Locate the cell with the specified text and output its (X, Y) center coordinate. 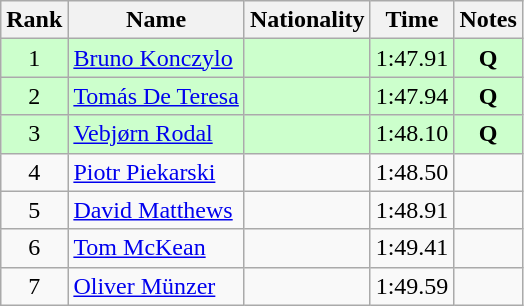
1:49.41 (412, 248)
Oliver Münzer (156, 286)
Bruno Konczylo (156, 58)
6 (34, 248)
Nationality (307, 20)
1:49.59 (412, 286)
Vebjørn Rodal (156, 134)
1:47.94 (412, 96)
Notes (488, 20)
Tom McKean (156, 248)
1:48.50 (412, 172)
2 (34, 96)
Time (412, 20)
Piotr Piekarski (156, 172)
Name (156, 20)
4 (34, 172)
7 (34, 286)
1:47.91 (412, 58)
1 (34, 58)
5 (34, 210)
David Matthews (156, 210)
Rank (34, 20)
1:48.10 (412, 134)
3 (34, 134)
Tomás De Teresa (156, 96)
1:48.91 (412, 210)
